Capture the cell that displays the provided text and extract its [x, y] central coordinate. 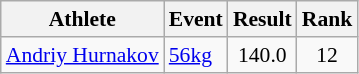
Rank [328, 19]
140.0 [262, 55]
Event [196, 19]
12 [328, 55]
Andriy Hurnakov [82, 55]
56kg [196, 55]
Result [262, 19]
Athlete [82, 19]
